Find where the given text appears and provide that cell's center as [x, y] coordinate. 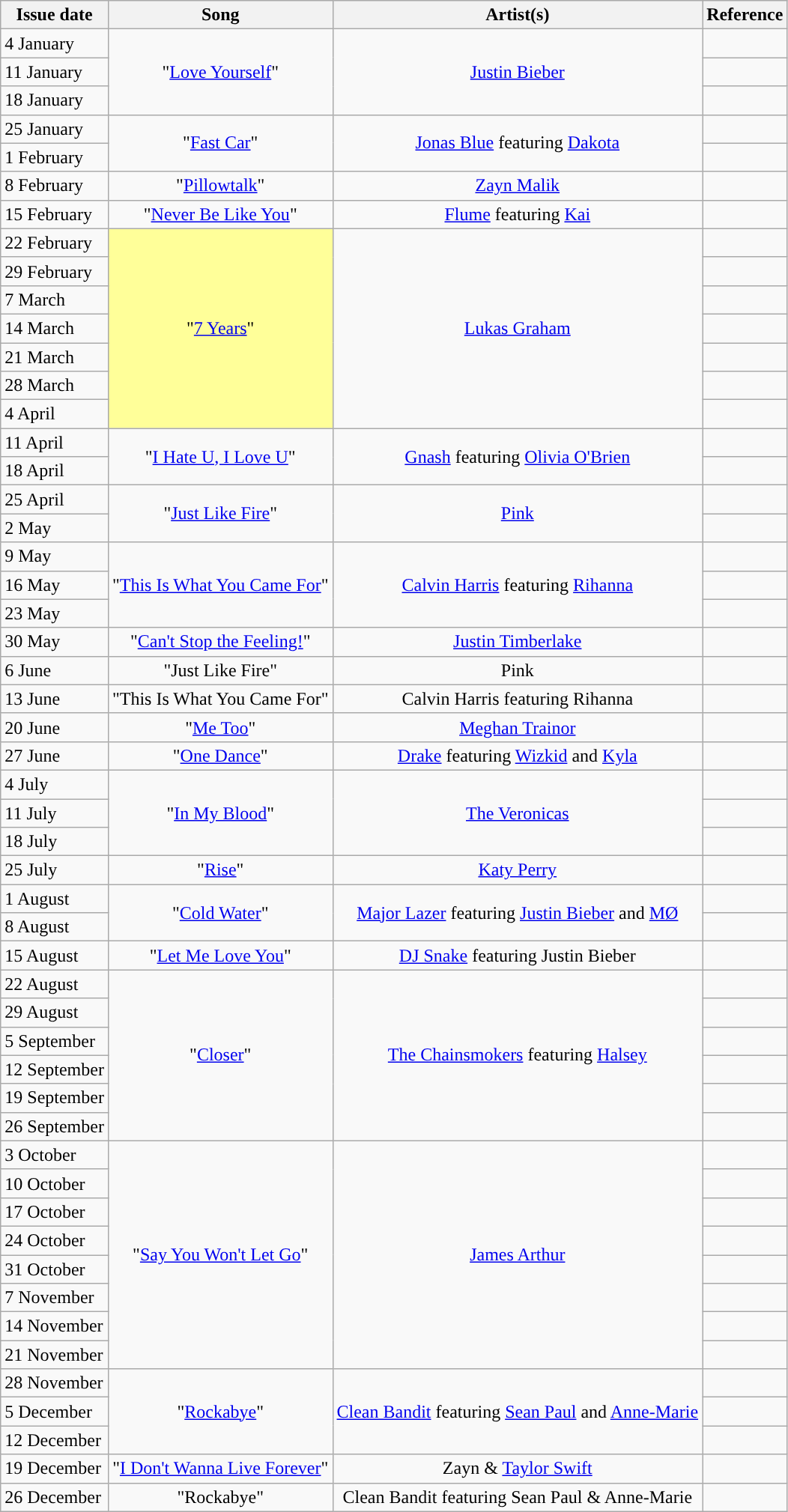
The Veronicas [518, 813]
"Cold Water" [220, 913]
28 November [55, 1383]
13 June [55, 699]
Zayn & Taylor Swift [518, 1469]
23 May [55, 613]
"Let Me Love You" [220, 956]
"Love Yourself" [220, 72]
"I Hate U, I Love U" [220, 457]
21 November [55, 1355]
Meghan Trainor [518, 727]
25 January [55, 129]
"Say You Won't Let Go" [220, 1254]
25 July [55, 870]
8 August [55, 927]
1 February [55, 157]
28 March [55, 386]
Justin Timberlake [518, 642]
Major Lazer featuring Justin Bieber and MØ [518, 913]
26 September [55, 1126]
27 June [55, 756]
Drake featuring Wizkid and Kyla [518, 756]
12 December [55, 1440]
7 November [55, 1298]
14 November [55, 1326]
25 April [55, 500]
"I Don't Wanna Live Forever" [220, 1469]
30 May [55, 642]
21 March [55, 357]
"In My Blood" [220, 813]
7 March [55, 300]
3 October [55, 1155]
4 January [55, 43]
29 February [55, 271]
12 September [55, 1069]
22 February [55, 243]
"Rise" [220, 870]
DJ Snake featuring Justin Bieber [518, 956]
14 March [55, 328]
5 December [55, 1412]
"One Dance" [220, 756]
11 July [55, 813]
18 January [55, 100]
15 August [55, 956]
Lukas Graham [518, 328]
9 May [55, 556]
6 June [55, 670]
1 August [55, 899]
24 October [55, 1240]
James Arthur [518, 1254]
Clean Bandit featuring Sean Paul and Anne-Marie [518, 1412]
"Fast Car" [220, 143]
Artist(s) [518, 15]
"Never Be Like You" [220, 214]
22 August [55, 984]
29 August [55, 1012]
16 May [55, 585]
19 September [55, 1098]
17 October [55, 1212]
Song [220, 15]
11 January [55, 72]
Gnash featuring Olivia O'Brien [518, 457]
15 February [55, 214]
Justin Bieber [518, 72]
Flume featuring Kai [518, 214]
8 February [55, 186]
20 June [55, 727]
2 May [55, 528]
"7 Years" [220, 328]
18 April [55, 471]
10 October [55, 1183]
4 July [55, 784]
Jonas Blue featuring Dakota [518, 143]
31 October [55, 1269]
Katy Perry [518, 870]
Issue date [55, 15]
5 September [55, 1041]
"Closer" [220, 1055]
18 July [55, 842]
19 December [55, 1469]
"Pillowtalk" [220, 186]
26 December [55, 1497]
"Me Too" [220, 727]
4 April [55, 414]
Zayn Malik [518, 186]
"Can't Stop the Feeling!" [220, 642]
Reference [745, 15]
11 April [55, 443]
Clean Bandit featuring Sean Paul & Anne-Marie [518, 1497]
The Chainsmokers featuring Halsey [518, 1055]
